Extract the (X, Y) coordinate from the center of the cell holding the provided text.  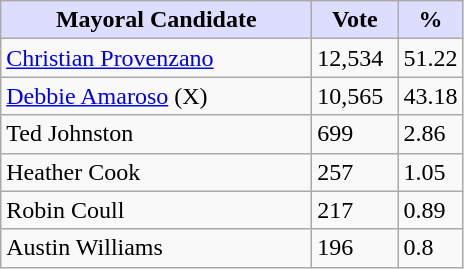
0.8 (430, 248)
Robin Coull (156, 210)
Mayoral Candidate (156, 20)
51.22 (430, 58)
Austin Williams (156, 248)
10,565 (355, 96)
Debbie Amaroso (X) (156, 96)
196 (355, 248)
0.89 (430, 210)
Heather Cook (156, 172)
217 (355, 210)
699 (355, 134)
Vote (355, 20)
2.86 (430, 134)
Ted Johnston (156, 134)
12,534 (355, 58)
% (430, 20)
43.18 (430, 96)
Christian Provenzano (156, 58)
1.05 (430, 172)
257 (355, 172)
